From the cell containing the given text, extract its center point as [X, Y] coordinate. 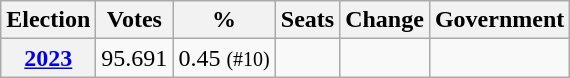
Seats [307, 20]
% [224, 20]
2023 [48, 58]
Change [385, 20]
Election [48, 20]
0.45 (#10) [224, 58]
Votes [134, 20]
95.691 [134, 58]
Government [499, 20]
